Provide the [X, Y] coordinate of the cell's center where the given text is located.  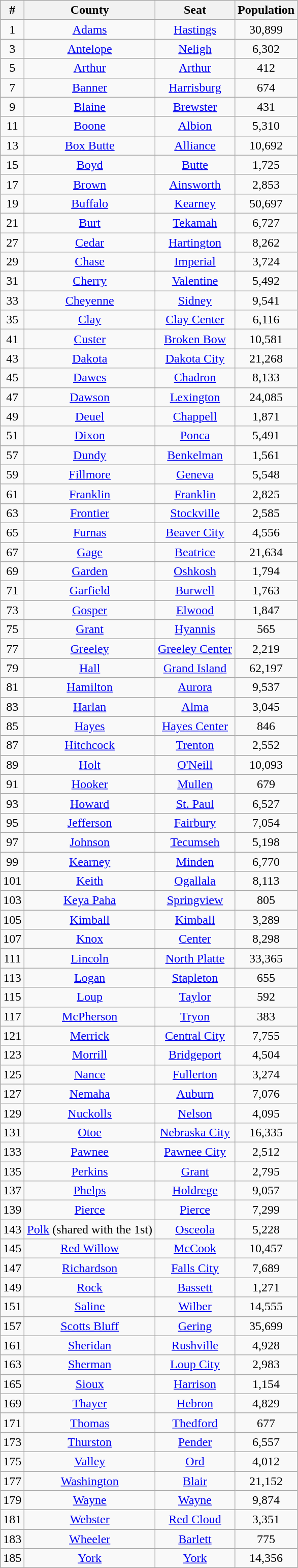
5,310 [266, 126]
Johnson [90, 842]
Deuel [90, 416]
6,116 [266, 320]
Osceola [195, 1229]
Burwell [195, 591]
111 [12, 958]
Morrill [90, 1055]
137 [12, 1191]
Taylor [195, 997]
15 [12, 165]
Adams [90, 29]
Thurston [90, 1442]
Pawnee City [195, 1152]
6,527 [266, 803]
135 [12, 1171]
99 [12, 862]
4,928 [266, 1345]
85 [12, 726]
181 [12, 1520]
16,335 [266, 1132]
Oshkosh [195, 571]
Nance [90, 1074]
2,585 [266, 513]
Valley [90, 1461]
4,504 [266, 1055]
Stapleton [195, 978]
Ord [195, 1461]
Fillmore [90, 474]
Merrick [90, 1036]
1,847 [266, 610]
7,054 [266, 823]
62,197 [266, 668]
Hayes [90, 726]
61 [12, 494]
103 [12, 900]
29 [12, 262]
Clay [90, 320]
3 [12, 49]
Phelps [90, 1191]
Pawnee [90, 1152]
50,697 [266, 203]
5,548 [266, 474]
679 [266, 784]
1 [12, 29]
75 [12, 629]
Brown [90, 184]
9,541 [266, 300]
35 [12, 320]
Elwood [195, 610]
Hooker [90, 784]
6,302 [266, 49]
Fullerton [195, 1074]
Hartington [195, 243]
6,770 [266, 862]
McCook [195, 1249]
Gage [90, 552]
Gering [195, 1326]
Wheeler [90, 1539]
Boone [90, 126]
Sioux [90, 1384]
Washington [90, 1481]
Chase [90, 262]
Holt [90, 765]
10,581 [266, 339]
County [90, 10]
30,899 [266, 29]
10,093 [266, 765]
Red Cloud [195, 1520]
2,512 [266, 1152]
Lincoln [90, 958]
Grand Island [195, 668]
2,853 [266, 184]
41 [12, 339]
Brewster [195, 107]
Greeley [90, 649]
8,113 [266, 881]
123 [12, 1055]
Cherry [90, 281]
1,763 [266, 591]
173 [12, 1442]
129 [12, 1113]
Trenton [195, 745]
157 [12, 1326]
Hebron [195, 1403]
Hyannis [195, 629]
Tekamah [195, 223]
14,555 [266, 1307]
6,727 [266, 223]
24,085 [266, 397]
35,699 [266, 1326]
Beaver City [195, 532]
83 [12, 707]
8,133 [266, 378]
4,012 [266, 1461]
Harrison [195, 1384]
125 [12, 1074]
101 [12, 881]
147 [12, 1268]
Dakota [90, 358]
McPherson [90, 1016]
10,457 [266, 1249]
Clay Center [195, 320]
Garfield [90, 591]
31 [12, 281]
Nebraska City [195, 1132]
151 [12, 1307]
63 [12, 513]
Holdrege [195, 1191]
139 [12, 1210]
73 [12, 610]
161 [12, 1345]
Frontier [90, 513]
179 [12, 1500]
Bassett [195, 1287]
11 [12, 126]
677 [266, 1423]
Hamilton [90, 687]
Jefferson [90, 823]
Howard [90, 803]
131 [12, 1132]
2,795 [266, 1171]
79 [12, 668]
9,057 [266, 1191]
7,299 [266, 1210]
115 [12, 997]
2,552 [266, 745]
1,794 [266, 571]
1,871 [266, 416]
33,365 [266, 958]
27 [12, 243]
775 [266, 1539]
7,689 [266, 1268]
185 [12, 1558]
Alliance [195, 145]
93 [12, 803]
7 [12, 87]
65 [12, 532]
33 [12, 300]
9,874 [266, 1500]
171 [12, 1423]
5,491 [266, 436]
Benkelman [195, 455]
383 [266, 1016]
57 [12, 455]
Tryon [195, 1016]
5,228 [266, 1229]
21,268 [266, 358]
Otoe [90, 1132]
67 [12, 552]
165 [12, 1384]
4,095 [266, 1113]
Loup [90, 997]
Dixon [90, 436]
Custer [90, 339]
69 [12, 571]
127 [12, 1094]
19 [12, 203]
Greeley Center [195, 649]
1,154 [266, 1384]
North Platte [195, 958]
6,557 [266, 1442]
Knox [90, 939]
Rock [90, 1287]
Broken Bow [195, 339]
2,983 [266, 1365]
10,692 [266, 145]
846 [266, 726]
121 [12, 1036]
Box Butte [90, 145]
Springview [195, 900]
81 [12, 687]
Center [195, 939]
Hastings [195, 29]
Valentine [195, 281]
431 [266, 107]
St. Paul [195, 803]
Alma [195, 707]
592 [266, 997]
4,829 [266, 1403]
3,274 [266, 1074]
Perkins [90, 1171]
Red Willow [90, 1249]
43 [12, 358]
674 [266, 87]
9,537 [266, 687]
Loup City [195, 1365]
3,045 [266, 707]
49 [12, 416]
Harrisburg [195, 87]
Sheridan [90, 1345]
Auburn [195, 1094]
Logan [90, 978]
13 [12, 145]
Bridgeport [195, 1055]
Sidney [195, 300]
97 [12, 842]
Fairbury [195, 823]
3,724 [266, 262]
113 [12, 978]
Sherman [90, 1365]
Buffalo [90, 203]
2,219 [266, 649]
1,561 [266, 455]
Gosper [90, 610]
Wilber [195, 1307]
Polk (shared with the 1st) [90, 1229]
Dawson [90, 397]
Dawes [90, 378]
7,076 [266, 1094]
133 [12, 1152]
Butte [195, 165]
1,725 [266, 165]
9 [12, 107]
Garden [90, 571]
143 [12, 1229]
Cedar [90, 243]
Antelope [90, 49]
21 [12, 223]
Boyd [90, 165]
Nemaha [90, 1094]
Hall [90, 668]
107 [12, 939]
Thedford [195, 1423]
5 [12, 68]
45 [12, 378]
8,298 [266, 939]
Webster [90, 1520]
Burt [90, 223]
Blair [195, 1481]
Ogallala [195, 881]
Mullen [195, 784]
Geneva [195, 474]
Banner [90, 87]
O'Neill [195, 765]
Dakota City [195, 358]
Chadron [195, 378]
87 [12, 745]
3,289 [266, 920]
Nelson [195, 1113]
163 [12, 1365]
3,351 [266, 1520]
Population [266, 10]
59 [12, 474]
145 [12, 1249]
169 [12, 1403]
Saline [90, 1307]
14,356 [266, 1558]
5,492 [266, 281]
71 [12, 591]
Scotts Bluff [90, 1326]
Beatrice [195, 552]
4,556 [266, 532]
17 [12, 184]
Seat [195, 10]
Rushville [195, 1345]
Richardson [90, 1268]
183 [12, 1539]
117 [12, 1016]
149 [12, 1287]
Minden [195, 862]
177 [12, 1481]
Keya Paha [90, 900]
Tecumseh [195, 842]
2,825 [266, 494]
Pender [195, 1442]
Lexington [195, 397]
Furnas [90, 532]
51 [12, 436]
5,198 [266, 842]
8,262 [266, 243]
Hitchcock [90, 745]
91 [12, 784]
Blaine [90, 107]
# [12, 10]
105 [12, 920]
Nuckolls [90, 1113]
Thomas [90, 1423]
Harlan [90, 707]
Albion [195, 126]
Ponca [195, 436]
77 [12, 649]
Imperial [195, 262]
805 [266, 900]
Aurora [195, 687]
Dundy [90, 455]
47 [12, 397]
Central City [195, 1036]
655 [266, 978]
7,755 [266, 1036]
Thayer [90, 1403]
95 [12, 823]
Hayes Center [195, 726]
412 [266, 68]
565 [266, 629]
21,152 [266, 1481]
175 [12, 1461]
89 [12, 765]
Cheyenne [90, 300]
Stockville [195, 513]
Barlett [195, 1539]
Keith [90, 881]
21,634 [266, 552]
Chappell [195, 416]
Falls City [195, 1268]
1,271 [266, 1287]
Ainsworth [195, 184]
Neligh [195, 49]
